Find where the given text appears and provide that cell's center as (x, y) coordinate. 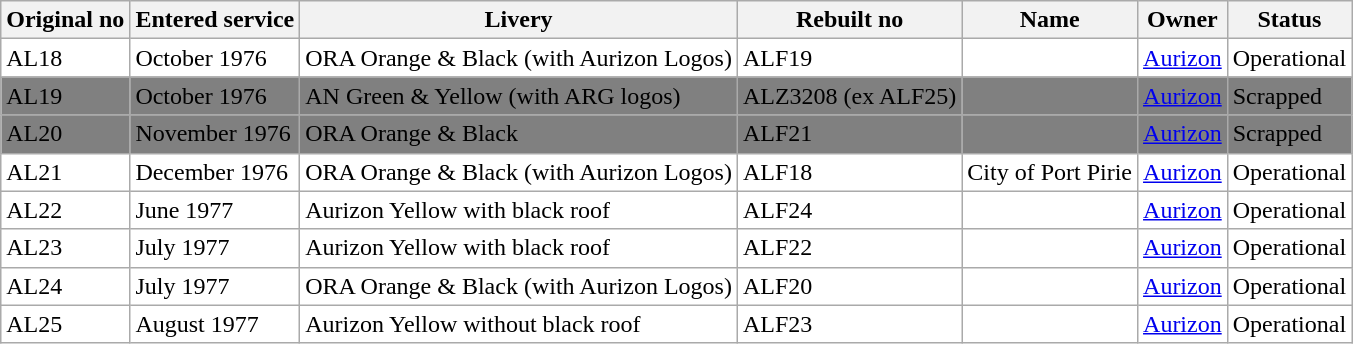
Livery (519, 20)
Owner (1183, 20)
AL20 (66, 134)
ALF19 (849, 58)
ALF24 (849, 210)
Name (1050, 20)
AL21 (66, 172)
AL19 (66, 96)
June 1977 (215, 210)
Rebuilt no (849, 20)
ALF22 (849, 248)
November 1976 (215, 134)
ALF20 (849, 286)
ORA Orange & Black (519, 134)
Entered service (215, 20)
ALF18 (849, 172)
December 1976 (215, 172)
ALF21 (849, 134)
AL23 (66, 248)
AN Green & Yellow (with ARG logos) (519, 96)
AL22 (66, 210)
AL18 (66, 58)
Aurizon Yellow without black roof (519, 324)
ALF23 (849, 324)
AL25 (66, 324)
August 1977 (215, 324)
ALZ3208 (ex ALF25) (849, 96)
Original no (66, 20)
City of Port Pirie (1050, 172)
Status (1289, 20)
AL24 (66, 286)
